Return the [x, y] coordinate for the center point of the cell that contains the specified text.  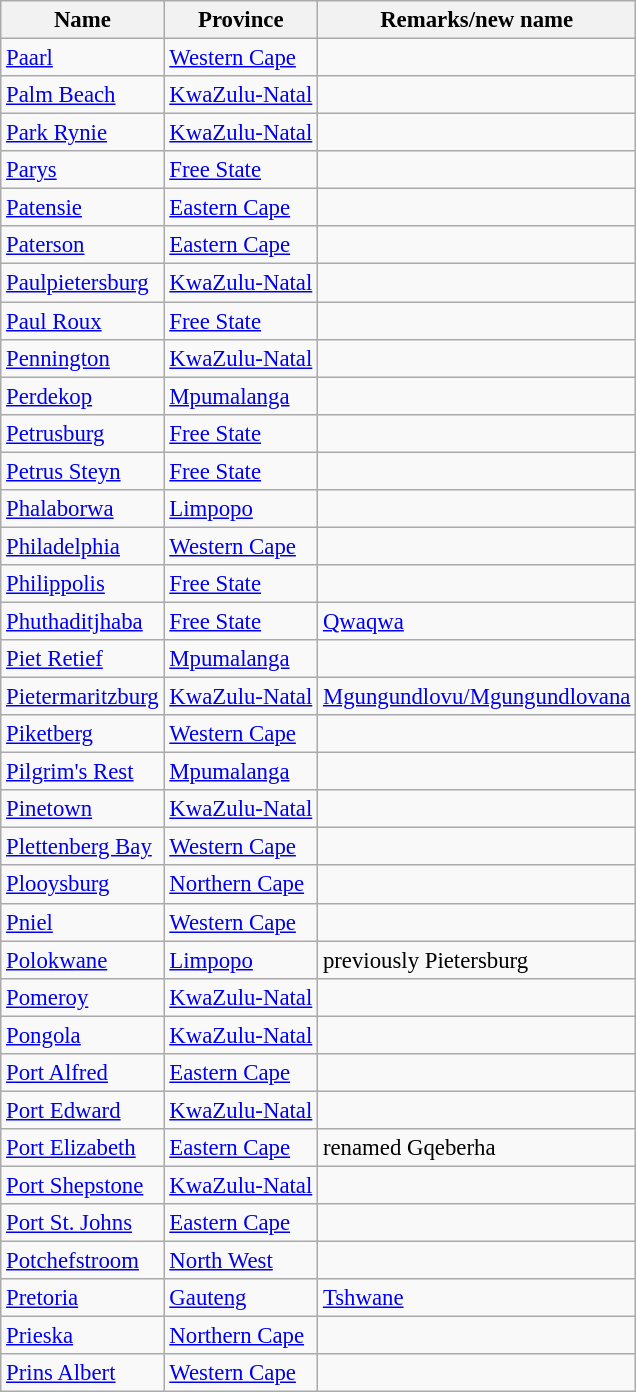
Phuthaditjhaba [82, 621]
Plettenberg Bay [82, 847]
Qwaqwa [477, 621]
Mgungundlovu/Mgungundlovana [477, 697]
Province [241, 20]
Patensie [82, 208]
Pennington [82, 358]
Pomeroy [82, 997]
Prieska [82, 1336]
Perdekop [82, 396]
Pniel [82, 922]
Gauteng [241, 1298]
Pinetown [82, 809]
Piet Retief [82, 659]
Palm Beach [82, 95]
Potchefstroom [82, 1261]
Petrusburg [82, 433]
Petrus Steyn [82, 471]
Remarks/new name [477, 20]
Pietermaritzburg [82, 697]
Plooysburg [82, 885]
Name [82, 20]
Paarl [82, 58]
Prins Albert [82, 1373]
Pretoria [82, 1298]
renamed Gqeberha [477, 1148]
Park Rynie [82, 133]
Parys [82, 170]
Paterson [82, 245]
North West [241, 1261]
Port Shepstone [82, 1185]
Port St. Johns [82, 1223]
Phalaborwa [82, 509]
Philadelphia [82, 546]
previously Pietersburg [477, 960]
Port Elizabeth [82, 1148]
Port Edward [82, 1110]
Polokwane [82, 960]
Piketberg [82, 734]
Philippolis [82, 584]
Pilgrim's Rest [82, 772]
Pongola [82, 1035]
Port Alfred [82, 1073]
Paulpietersburg [82, 283]
Tshwane [477, 1298]
Paul Roux [82, 321]
